Locate the cell with the specified text and output its [x, y] center coordinate. 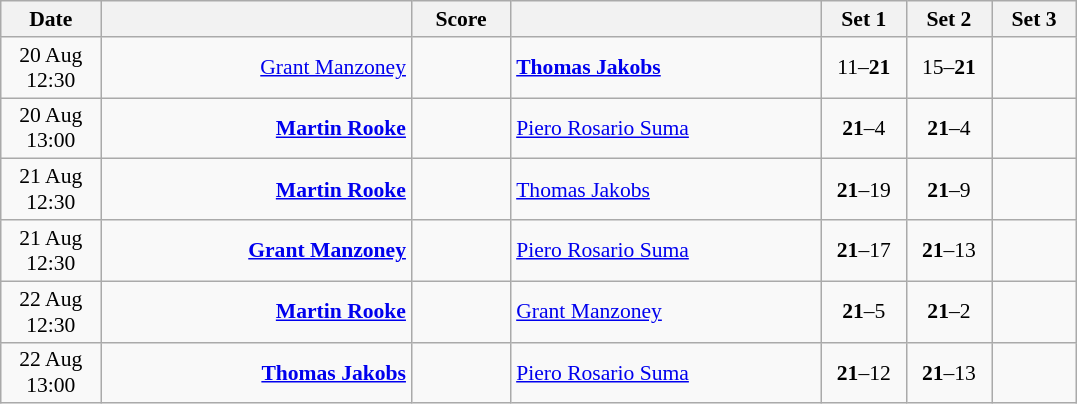
22 Aug12:30 [51, 312]
21–5 [864, 312]
21–17 [864, 250]
Set 2 [948, 19]
20 Aug12:30 [51, 68]
15–21 [948, 68]
20 Aug13:00 [51, 128]
21–9 [948, 190]
21–2 [948, 312]
Set 3 [1034, 19]
11–21 [864, 68]
22 Aug13:00 [51, 372]
Date [51, 19]
21–19 [864, 190]
21–12 [864, 372]
Set 1 [864, 19]
Score [461, 19]
